Search for the cell housing the specified text and yield its (x, y) center coordinate. 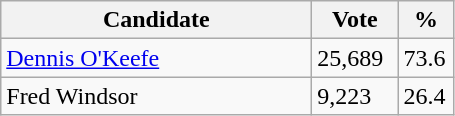
Candidate (156, 20)
73.6 (426, 58)
Vote (355, 20)
% (426, 20)
25,689 (355, 58)
Fred Windsor (156, 96)
9,223 (355, 96)
26.4 (426, 96)
Dennis O'Keefe (156, 58)
